Locate the cell with the specified text and output its [X, Y] center coordinate. 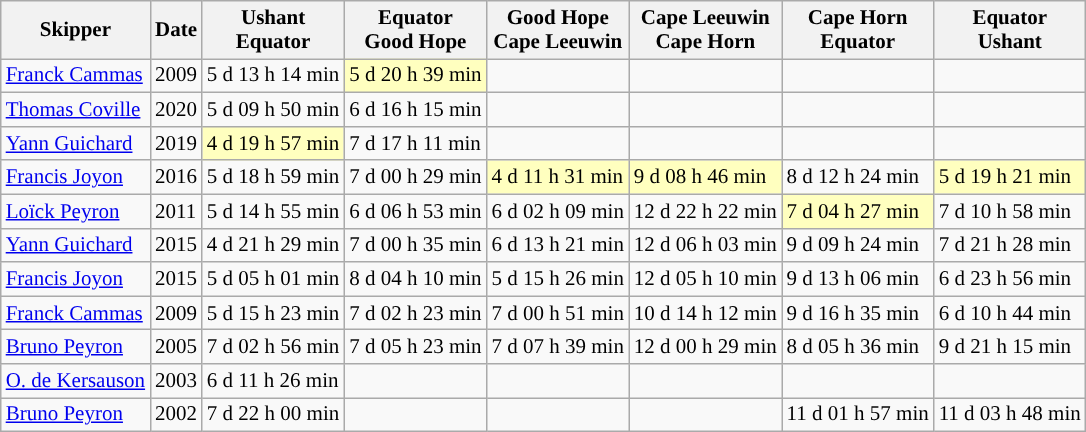
8 d 05 h 36 min [858, 347]
Skipper [76, 30]
Cape HornEquator [858, 30]
5 d 15 h 26 min [558, 279]
Thomas Coville [76, 110]
Date [176, 30]
12 d 06 h 03 min [706, 245]
5 d 20 h 39 min [415, 76]
2002 [176, 415]
2003 [176, 381]
EquatorUshant [1010, 30]
6 d 16 h 15 min [415, 110]
5 d 13 h 14 min [273, 76]
6 d 11 h 26 min [273, 381]
9 d 13 h 06 min [858, 279]
Loïck Peyron [76, 211]
Cape LeeuwinCape Horn [706, 30]
2011 [176, 211]
5 d 14 h 55 min [273, 211]
4 d 11 h 31 min [558, 177]
7 d 05 h 23 min [415, 347]
10 d 14 h 12 min [706, 313]
5 d 18 h 59 min [273, 177]
5 d 19 h 21 min [1010, 177]
8 d 12 h 24 min [858, 177]
12 d 05 h 10 min [706, 279]
6 d 23 h 56 min [1010, 279]
9 d 08 h 46 min [706, 177]
7 d 04 h 27 min [858, 211]
9 d 09 h 24 min [858, 245]
12 d 22 h 22 min [706, 211]
7 d 07 h 39 min [558, 347]
6 d 06 h 53 min [415, 211]
2005 [176, 347]
6 d 02 h 09 min [558, 211]
2016 [176, 177]
6 d 13 h 21 min [558, 245]
7 d 02 h 23 min [415, 313]
11 d 03 h 48 min [1010, 415]
9 d 21 h 15 min [1010, 347]
2019 [176, 143]
7 d 21 h 28 min [1010, 245]
7 d 00 h 35 min [415, 245]
8 d 04 h 10 min [415, 279]
11 d 01 h 57 min [858, 415]
EquatorGood Hope [415, 30]
O. de Kersauson [76, 381]
7 d 00 h 29 min [415, 177]
2020 [176, 110]
UshantEquator [273, 30]
5 d 15 h 23 min [273, 313]
7 d 17 h 11 min [415, 143]
5 d 05 h 01 min [273, 279]
9 d 16 h 35 min [858, 313]
7 d 22 h 00 min [273, 415]
4 d 19 h 57 min [273, 143]
7 d 00 h 51 min [558, 313]
Good HopeCape Leeuwin [558, 30]
7 d 10 h 58 min [1010, 211]
6 d 10 h 44 min [1010, 313]
4 d 21 h 29 min [273, 245]
12 d 00 h 29 min [706, 347]
7 d 02 h 56 min [273, 347]
5 d 09 h 50 min [273, 110]
